Output the [x, y] coordinate of the center of the cell containing the given text.  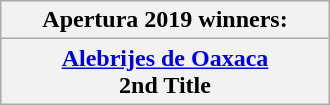
Apertura 2019 winners: [165, 20]
Alebrijes de Oaxaca2nd Title [165, 72]
